Identify which cell holds the provided text, then report its (x, y) central coordinate. 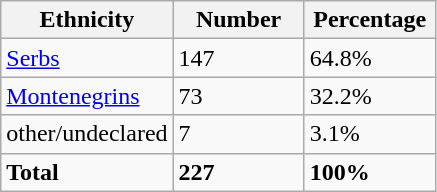
Ethnicity (87, 20)
3.1% (370, 134)
64.8% (370, 58)
147 (238, 58)
73 (238, 96)
Montenegrins (87, 96)
Number (238, 20)
Percentage (370, 20)
32.2% (370, 96)
Total (87, 172)
100% (370, 172)
Serbs (87, 58)
other/undeclared (87, 134)
227 (238, 172)
7 (238, 134)
